Provide the [X, Y] coordinate of the cell's center where the given text is located.  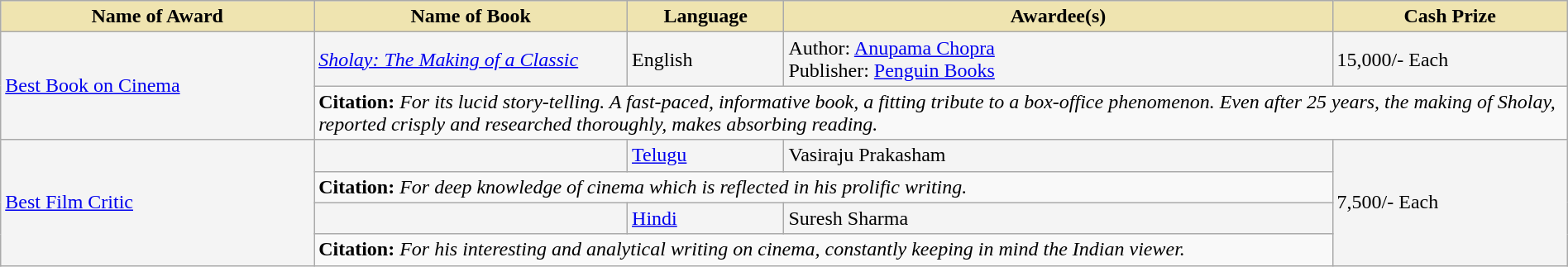
Suresh Sharma [1059, 218]
Sholay: The Making of a Classic [471, 60]
Name of Book [471, 17]
Citation: For deep knowledge of cinema which is reflected in his prolific writing. [824, 187]
Cash Prize [1450, 17]
Awardee(s) [1059, 17]
Best Film Critic [157, 203]
Vasiraju Prakasham [1059, 155]
English [706, 60]
Name of Award [157, 17]
Language [706, 17]
Best Book on Cinema [157, 86]
Author: Anupama ChopraPublisher: Penguin Books [1059, 60]
Citation: For his interesting and analytical writing on cinema, constantly keeping in mind the Indian viewer. [824, 250]
7,500/- Each [1450, 203]
Telugu [706, 155]
15,000/- Each [1450, 60]
Hindi [706, 218]
